Return the [X, Y] coordinate for the center point of the cell that contains the specified text.  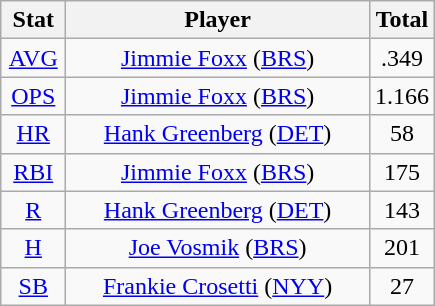
AVG [34, 58]
58 [402, 134]
Frankie Crosetti (NYY) [218, 286]
R [34, 210]
H [34, 248]
Player [218, 20]
SB [34, 286]
201 [402, 248]
143 [402, 210]
OPS [34, 96]
1.166 [402, 96]
RBI [34, 172]
175 [402, 172]
.349 [402, 58]
27 [402, 286]
Total [402, 20]
Stat [34, 20]
HR [34, 134]
Joe Vosmik (BRS) [218, 248]
